Find where the given text appears and provide that cell's center as [x, y] coordinate. 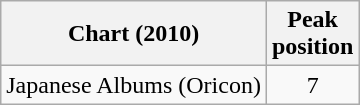
Peakposition [312, 34]
Chart (2010) [134, 34]
Japanese Albums (Oricon) [134, 85]
7 [312, 85]
